Capture the cell that displays the provided text and extract its [X, Y] central coordinate. 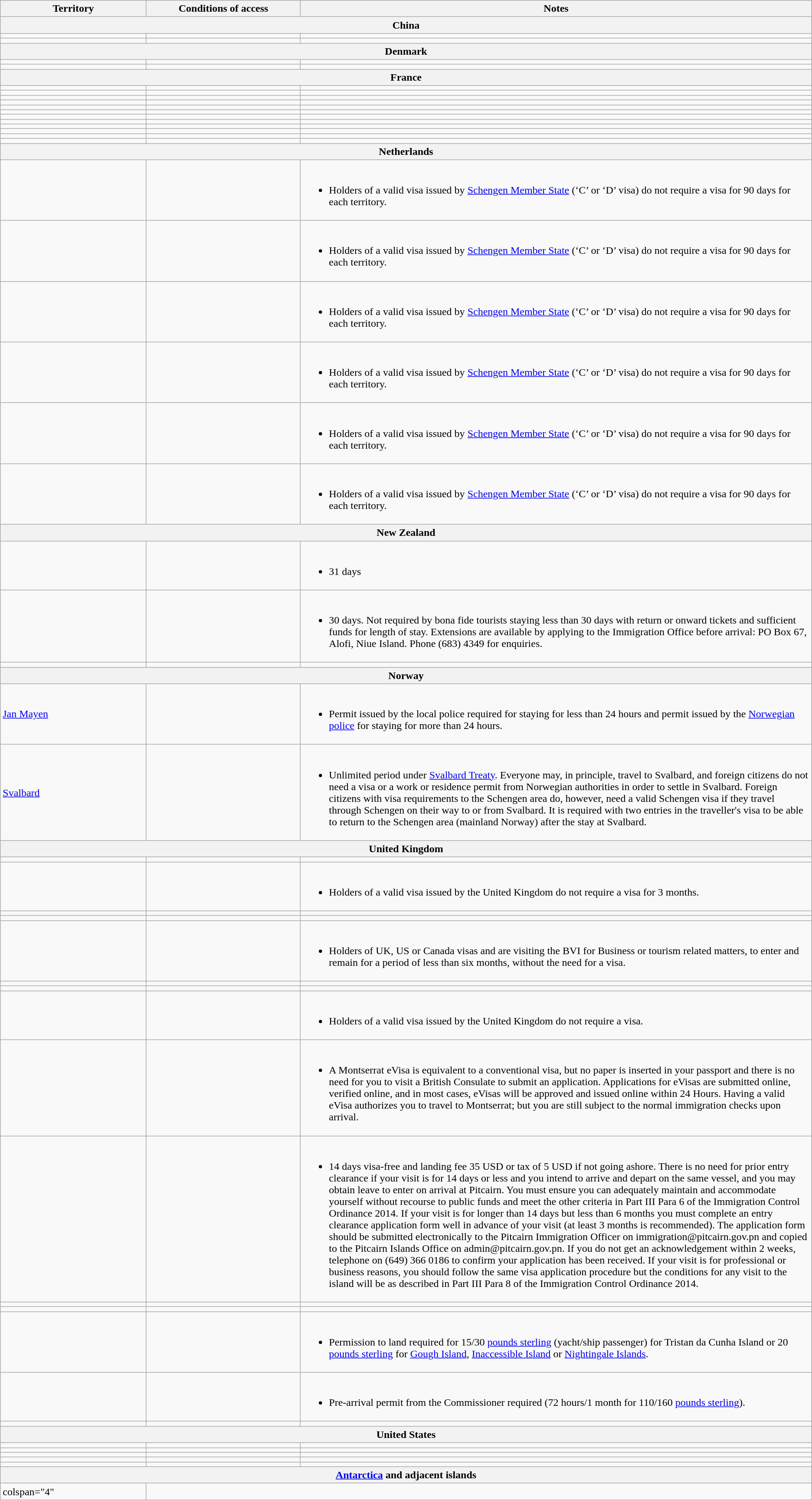
Holders of a valid visa issued by the United Kingdom do not require a visa. [556, 1015]
Norway [406, 676]
Jan Mayen [74, 714]
France [406, 77]
Netherlands [406, 151]
Pre-arrival permit from the Commissioner required (72 hours/1 month for 110/160 pounds sterling). [556, 1397]
China [406, 25]
Conditions of access [223, 9]
United Kingdom [406, 849]
New Zealand [406, 532]
31 days [556, 565]
United States [406, 1434]
Antarctica and adjacent islands [406, 1475]
colspan="4" [74, 1491]
Denmark [406, 51]
Notes [556, 9]
Holders of a valid visa issued by the United Kingdom do not require a visa for 3 months. [556, 886]
Territory [74, 9]
Svalbard [74, 792]
